Return [X, Y] of the center of cell containing provided text 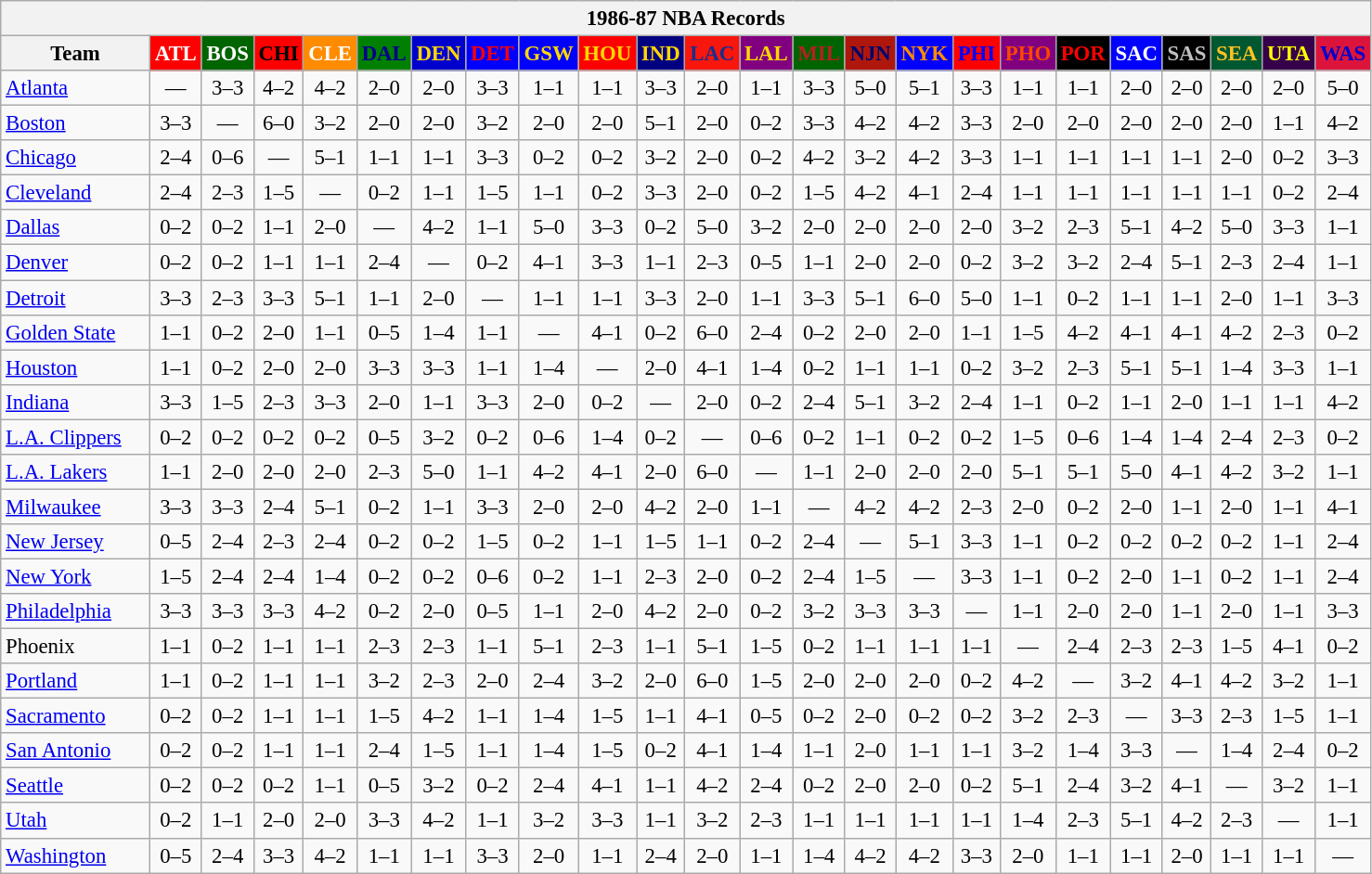
LAC [713, 54]
DET [492, 54]
Utah [76, 821]
CHI [278, 54]
GSW [549, 54]
Seattle [76, 786]
Dallas [76, 227]
ATL [175, 54]
1986-87 NBA Records [686, 19]
Indiana [76, 402]
UTA [1288, 54]
L.A. Clippers [76, 437]
HOU [607, 54]
CLE [330, 54]
SAS [1186, 54]
Washington [76, 855]
PHI [977, 54]
IND [661, 54]
MIL [819, 54]
Milwaukee [76, 507]
NJN [871, 54]
DAL [384, 54]
LAL [767, 54]
Denver [76, 263]
Golden State [76, 332]
New Jersey [76, 542]
SEA [1236, 54]
Phoenix [76, 647]
Cleveland [76, 193]
POR [1082, 54]
Chicago [76, 158]
Houston [76, 367]
Sacramento [76, 716]
Portland [76, 681]
SAC [1136, 54]
Detroit [76, 298]
L.A. Lakers [76, 472]
New York [76, 576]
Boston [76, 123]
NYK [925, 54]
WAS [1343, 54]
BOS [227, 54]
Team [76, 54]
San Antonio [76, 751]
Philadelphia [76, 611]
Atlanta [76, 88]
PHO [1028, 54]
DEN [438, 54]
